Return [x, y] of the center of cell containing provided text 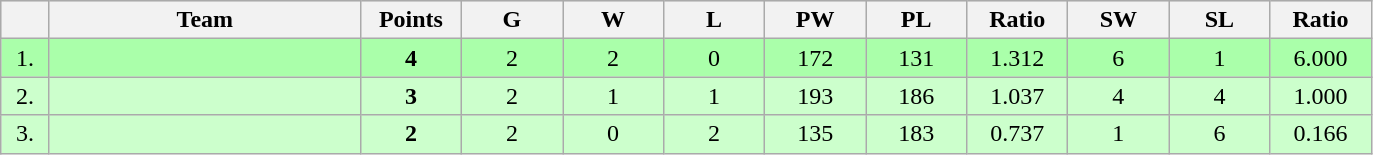
2. [26, 96]
3 [410, 96]
1.037 [1018, 96]
172 [816, 58]
0.737 [1018, 134]
135 [816, 134]
SL [1220, 20]
SW [1118, 20]
0.166 [1320, 134]
PL [916, 20]
193 [816, 96]
Team [204, 20]
W [612, 20]
Points [410, 20]
6.000 [1320, 58]
G [512, 20]
186 [916, 96]
PW [816, 20]
1. [26, 58]
1.000 [1320, 96]
3. [26, 134]
131 [916, 58]
1.312 [1018, 58]
183 [916, 134]
L [714, 20]
